Detect which cell encompasses the target text, then output its [X, Y] center coordinate. 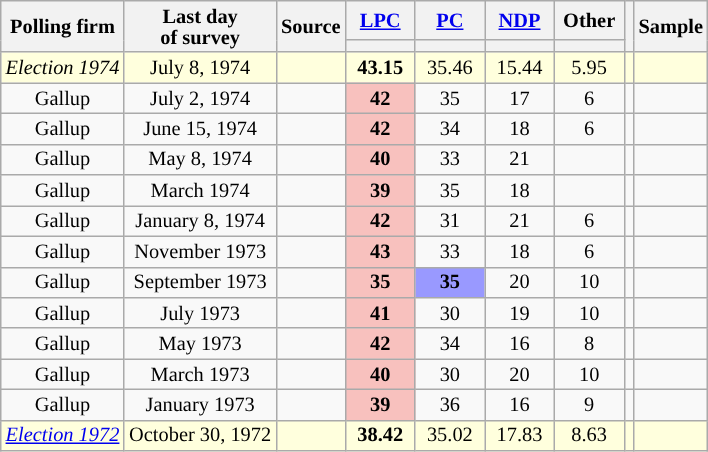
8.63 [589, 436]
36 [450, 404]
March 1974 [200, 190]
July 8, 1974 [200, 68]
November 1973 [200, 252]
17 [520, 98]
Polling firm [62, 26]
35.02 [450, 436]
March 1973 [200, 374]
Sample [671, 26]
17.83 [520, 436]
8 [589, 344]
9 [589, 404]
July 1973 [200, 312]
PC [450, 20]
October 30, 1972 [200, 436]
38.42 [380, 436]
January 8, 1974 [200, 220]
January 1973 [200, 404]
15.44 [520, 68]
June 15, 1974 [200, 128]
19 [520, 312]
September 1973 [200, 282]
NDP [520, 20]
Other [589, 20]
Last day of survey [200, 26]
35.46 [450, 68]
Election 1972 [62, 436]
May 1973 [200, 344]
May 8, 1974 [200, 160]
43 [380, 252]
LPC [380, 20]
41 [380, 312]
43.15 [380, 68]
July 2, 1974 [200, 98]
Source [310, 26]
5.95 [589, 68]
31 [450, 220]
Election 1974 [62, 68]
